Determine the (x, y) coordinate at the center of the cell enclosing the given text.  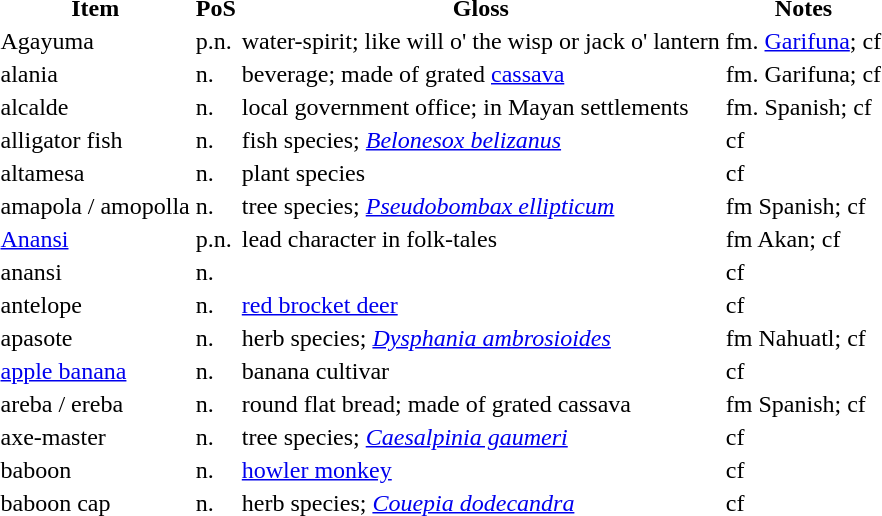
fm Nahuatl; cf (803, 338)
red brocket deer (480, 305)
fm. Spanish; cf (803, 107)
beverage; made of grated cassava (480, 74)
lead character in folk-tales (480, 239)
tree species; Pseudobombax ellipticum (480, 206)
herb species; Dysphania ambrosioides (480, 338)
banana cultivar (480, 371)
fm Akan; cf (803, 239)
tree species; Caesalpinia gaumeri (480, 437)
round flat bread; made of grated cassava (480, 404)
water-spirit; like will o' the wisp or jack o' lantern (480, 41)
local government office; in Mayan settlements (480, 107)
howler monkey (480, 470)
fish species; Belonesox belizanus (480, 140)
plant species (480, 173)
